Pinpoint the cell where the given text exists, returning its [x, y] midpoint coordinate. 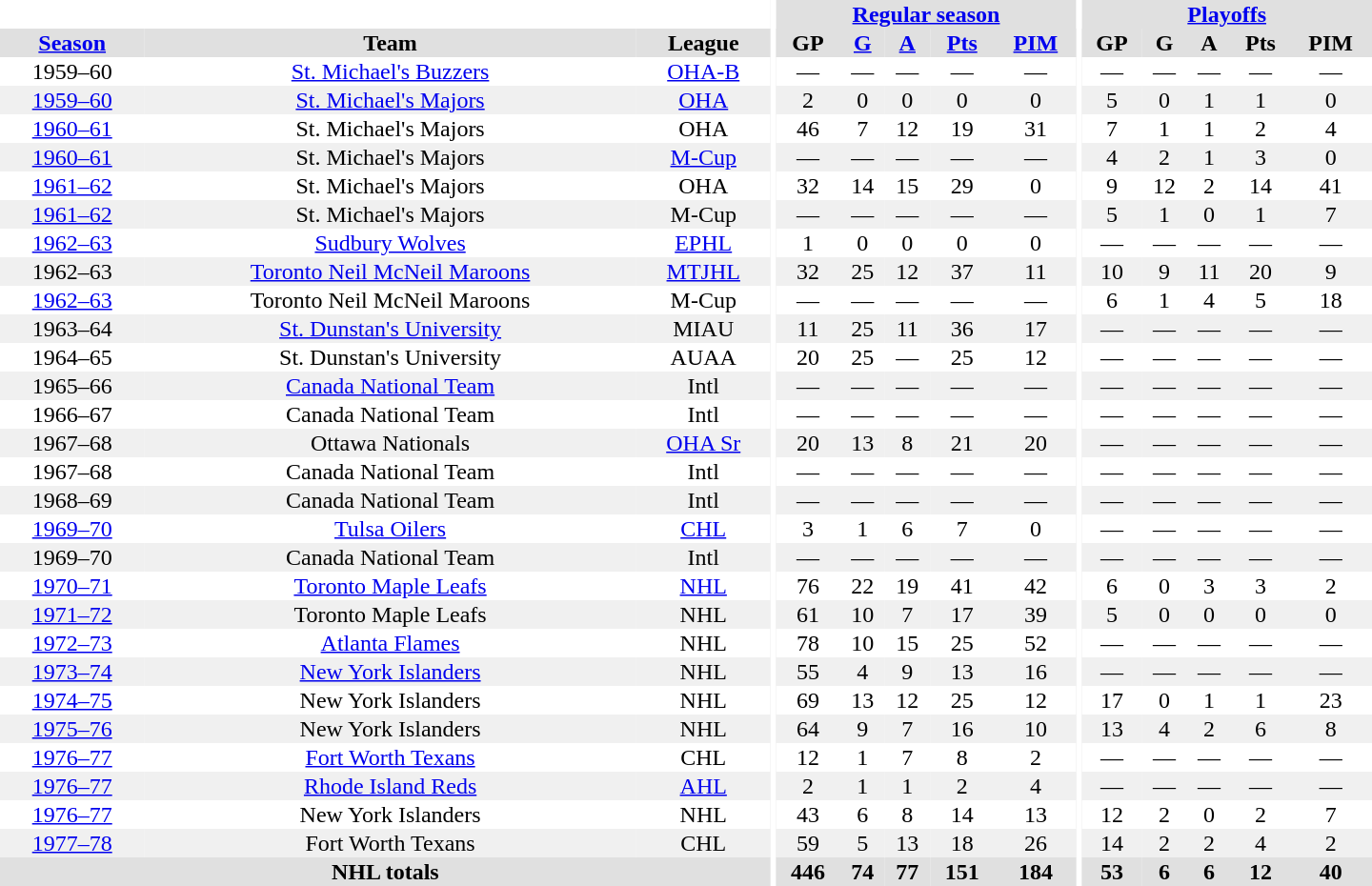
61 [808, 614]
40 [1330, 872]
1972–73 [72, 643]
AHL [703, 786]
446 [808, 872]
43 [808, 815]
1977–78 [72, 843]
1970–71 [72, 586]
Tulsa Oilers [390, 529]
29 [962, 186]
1963–64 [72, 329]
OHA Sr [703, 443]
151 [962, 872]
42 [1036, 586]
Regular season [926, 14]
1966–67 [72, 414]
69 [808, 700]
59 [808, 843]
Season [72, 43]
1965–66 [72, 386]
League [703, 43]
MIAU [703, 329]
1971–72 [72, 614]
OHA-B [703, 71]
64 [808, 729]
NHL totals [385, 872]
1973–74 [72, 672]
Rhode Island Reds [390, 786]
1975–76 [72, 729]
76 [808, 586]
MTJHL [703, 272]
39 [1036, 614]
55 [808, 672]
52 [1036, 643]
22 [863, 586]
Playoffs [1227, 14]
St. Michael's Buzzers [390, 71]
36 [962, 329]
1968–69 [72, 500]
Sudbury Wolves [390, 243]
31 [1036, 129]
26 [1036, 843]
21 [962, 443]
46 [808, 129]
78 [808, 643]
77 [907, 872]
AUAA [703, 357]
37 [962, 272]
EPHL [703, 243]
53 [1111, 872]
Ottawa Nationals [390, 443]
74 [863, 872]
23 [1330, 700]
1964–65 [72, 357]
1974–75 [72, 700]
184 [1036, 872]
Team [390, 43]
Atlanta Flames [390, 643]
